For the text-containing cell, return its midpoint in [X, Y] coordinate format. 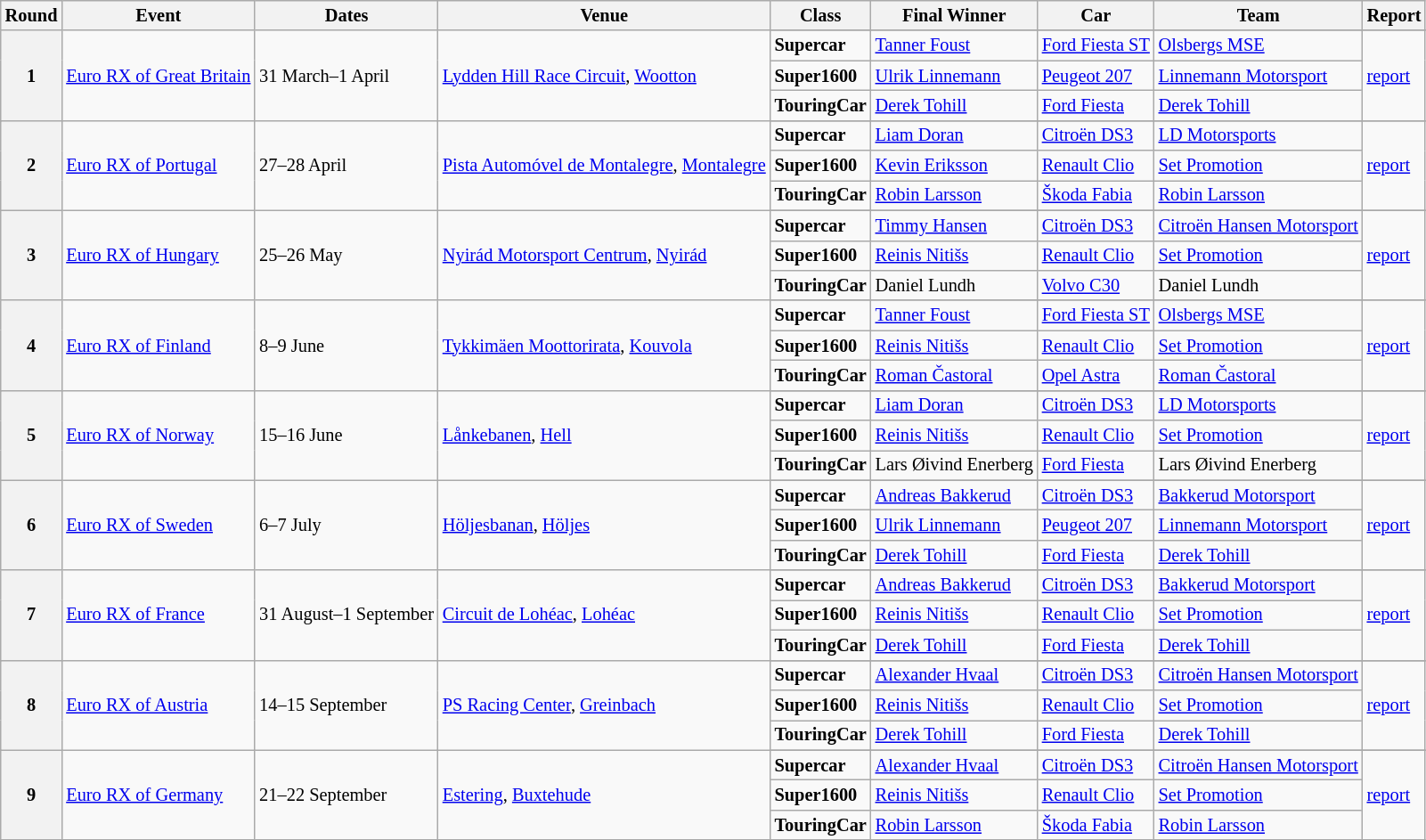
Höljesbanan, Höljes [604, 526]
Euro RX of Austria [159, 705]
14–15 September [346, 705]
Circuit de Lohéac, Lohéac [604, 615]
Euro RX of Hungary [159, 255]
Pista Automóvel de Montalegre, Montalegre [604, 166]
Kevin Eriksson [955, 166]
6–7 July [346, 526]
3 [32, 255]
Opel Astra [1096, 375]
Euro RX of Portugal [159, 166]
Tykkimäen Moottorirata, Kouvola [604, 346]
4 [32, 346]
Timmy Hansen [955, 225]
Euro RX of Great Britain [159, 75]
Euro RX of France [159, 615]
Lånkebanen, Hell [604, 435]
Euro RX of Sweden [159, 526]
Estering, Buxtehude [604, 795]
Event [159, 15]
6 [32, 526]
Volvo C30 [1096, 285]
7 [32, 615]
Report [1395, 15]
Venue [604, 15]
27–28 April [346, 166]
Nyirád Motorsport Centrum, Nyirád [604, 255]
Lydden Hill Race Circuit, Wootton [604, 75]
5 [32, 435]
PS Racing Center, Greinbach [604, 705]
25–26 May [346, 255]
21–22 September [346, 795]
Final Winner [955, 15]
9 [32, 795]
Euro RX of Germany [159, 795]
31 March–1 April [346, 75]
8–9 June [346, 346]
Team [1259, 15]
15–16 June [346, 435]
Car [1096, 15]
Euro RX of Norway [159, 435]
Dates [346, 15]
Euro RX of Finland [159, 346]
8 [32, 705]
31 August–1 September [346, 615]
Class [821, 15]
2 [32, 166]
Round [32, 15]
1 [32, 75]
